Search for the cell housing the specified text and yield its [X, Y] center coordinate. 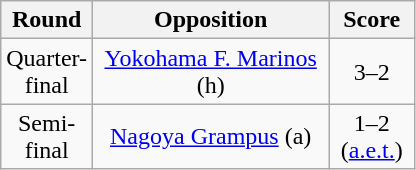
Semi-final [47, 136]
Nagoya Grampus (a) [211, 136]
Round [47, 20]
3–2 [372, 72]
Quarter-final [47, 72]
1–2 (a.e.t.) [372, 136]
Opposition [211, 20]
Yokohama F. Marinos (h) [211, 72]
Score [372, 20]
